Scan for the cell matching the given text and deliver its (X, Y) coordinate at center. 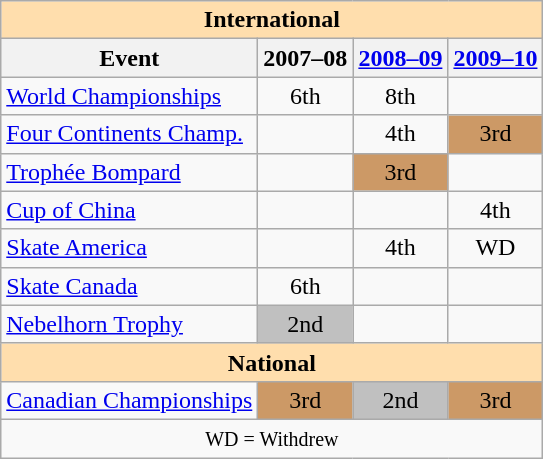
8th (400, 96)
Trophée Bompard (130, 172)
Skate Canada (130, 286)
Four Continents Champ. (130, 134)
WD (496, 248)
Cup of China (130, 210)
Skate America (130, 248)
World Championships (130, 96)
WD = Withdrew (272, 438)
Event (130, 58)
International (272, 20)
National (272, 362)
2007–08 (306, 58)
2009–10 (496, 58)
Canadian Championships (130, 400)
Nebelhorn Trophy (130, 324)
2008–09 (400, 58)
